Extract the (X, Y) coordinate from the center of the cell holding the provided text.  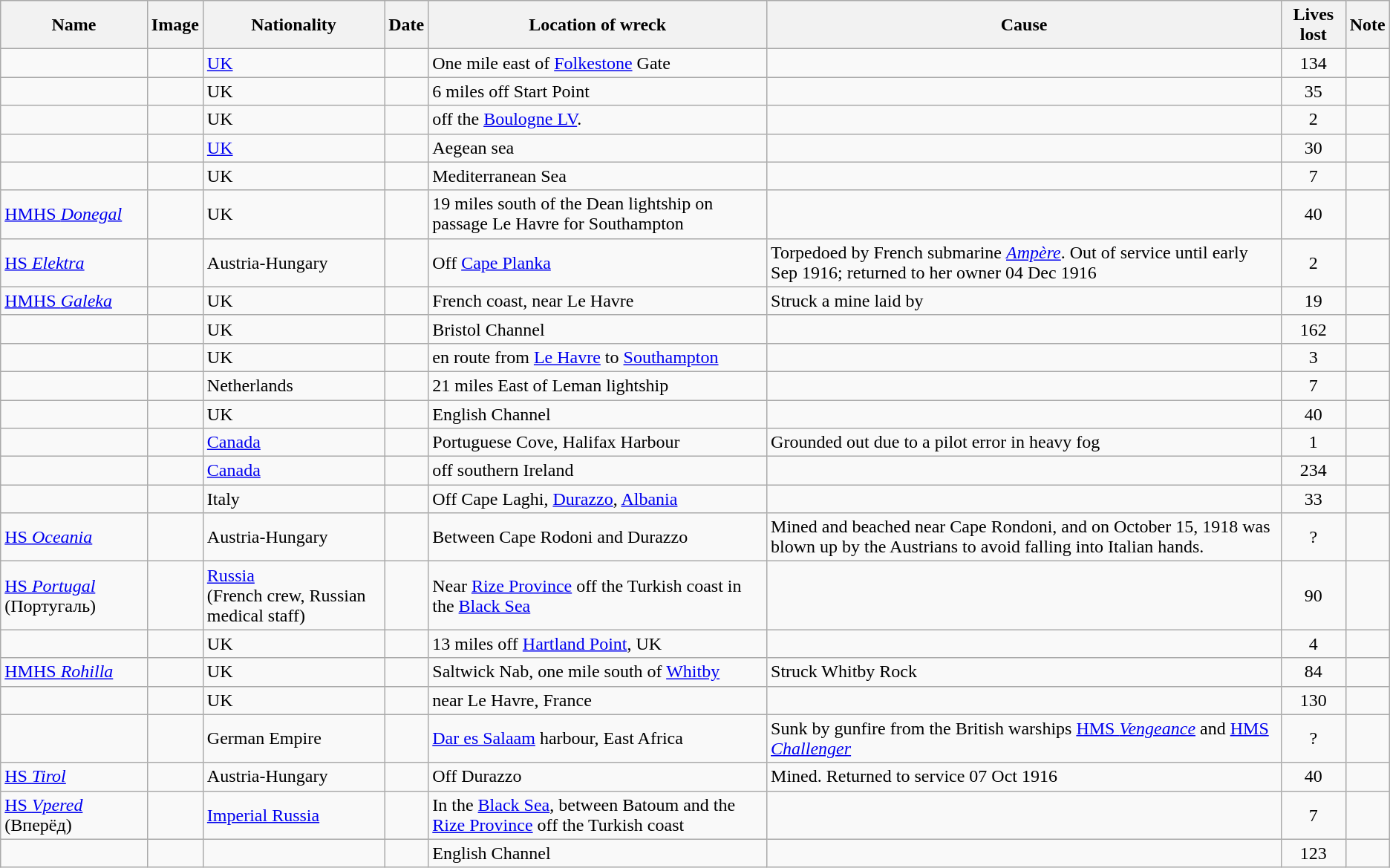
Lives lost (1314, 25)
HS Tirol (74, 777)
33 (1314, 499)
Image (175, 25)
Cause (1025, 25)
Date (407, 25)
Mined. Returned to service 07 Oct 1916 (1025, 777)
Nationality (293, 25)
Torpedoed by French submarine Ampère. Out of service until early Sep 1916; returned to her owner 04 Dec 1916 (1025, 263)
HMHS Rohilla (74, 672)
Off Cape Laghi, Durazzo, Albania (598, 499)
30 (1314, 148)
HS Elektra (74, 263)
Grounded out due to a pilot error in heavy fog (1025, 443)
162 (1314, 329)
HMHS Donegal (74, 214)
Off Cape Planka (598, 263)
21 miles East of Leman lightship (598, 385)
en route from Le Havre to Southampton (598, 357)
Italy (293, 499)
Off Durazzo (598, 777)
Sunk by gunfire from the British warships HMS Vengeance and HMS Challenger (1025, 738)
French coast, near Le Havre (598, 301)
35 (1314, 91)
Portuguese Cove, Halifax Harbour (598, 443)
13 miles off Hartland Point, UK (598, 644)
HS Portugal (Португаль) (74, 595)
Between Cape Rodoni and Durazzo (598, 538)
Mined and beached near Cape Rondoni, and on October 15, 1918 was blown up by the Austrians to avoid falling into Italian hands. (1025, 538)
Note (1368, 25)
Near Rize Province off the Turkish coast in the Black Sea (598, 595)
HS Oceania (74, 538)
Struck Whitby Rock (1025, 672)
Imperial Russia (293, 815)
130 (1314, 700)
near Le Havre, France (598, 700)
Location of wreck (598, 25)
Name (74, 25)
In the Black Sea, between Batoum and the Rize Province off the Turkish coast (598, 815)
3 (1314, 357)
123 (1314, 853)
Aegean sea (598, 148)
German Empire (293, 738)
Struck a mine laid by (1025, 301)
HS Vpered (Вперёд) (74, 815)
6 miles off Start Point (598, 91)
84 (1314, 672)
4 (1314, 644)
Dar es Salaam harbour, East Africa (598, 738)
off the Boulogne LV. (598, 120)
1 (1314, 443)
234 (1314, 471)
Russia (French crew, Russian medical staff) (293, 595)
Saltwick Nab, one mile south of Whitby (598, 672)
HMHS Galeka (74, 301)
19 miles south of the Dean lightship on passage Le Havre for Southampton (598, 214)
One mile east of Folkestone Gate (598, 63)
Bristol Channel (598, 329)
134 (1314, 63)
off southern Ireland (598, 471)
19 (1314, 301)
Netherlands (293, 385)
Mediterranean Sea (598, 176)
90 (1314, 595)
